Pinpoint the cell where the given text exists, returning its [X, Y] midpoint coordinate. 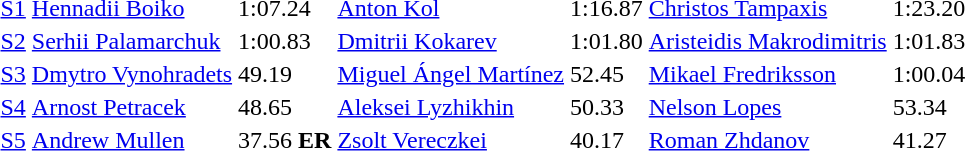
Mikael Fredriksson [768, 74]
1:00.83 [285, 41]
Miguel Ángel Martínez [451, 74]
1:01.80 [607, 41]
Aleksei Lyzhikhin [451, 107]
Nelson Lopes [768, 107]
48.65 [285, 107]
Dmitrii Kokarev [451, 41]
49.19 [285, 74]
52.45 [607, 74]
Aristeidis Makrodimitris [768, 41]
Arnost Petracek [132, 107]
Serhii Palamarchuk [132, 41]
50.33 [607, 107]
Dmytro Vynohradets [132, 74]
